Capture the cell that displays the provided text and extract its (X, Y) central coordinate. 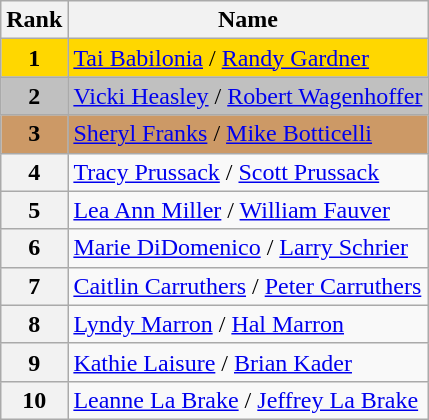
Name (248, 20)
9 (34, 362)
Vicki Heasley / Robert Wagenhoffer (248, 96)
2 (34, 96)
Kathie Laisure / Brian Kader (248, 362)
Lea Ann Miller / William Fauver (248, 210)
8 (34, 324)
4 (34, 172)
1 (34, 58)
Rank (34, 20)
Tracy Prussack / Scott Prussack (248, 172)
Marie DiDomenico / Larry Schrier (248, 248)
3 (34, 134)
Sheryl Franks / Mike Botticelli (248, 134)
Lyndy Marron / Hal Marron (248, 324)
5 (34, 210)
7 (34, 286)
Caitlin Carruthers / Peter Carruthers (248, 286)
Tai Babilonia / Randy Gardner (248, 58)
10 (34, 400)
Leanne La Brake / Jeffrey La Brake (248, 400)
6 (34, 248)
